Output the [x, y] coordinate of the center of the cell containing the given text.  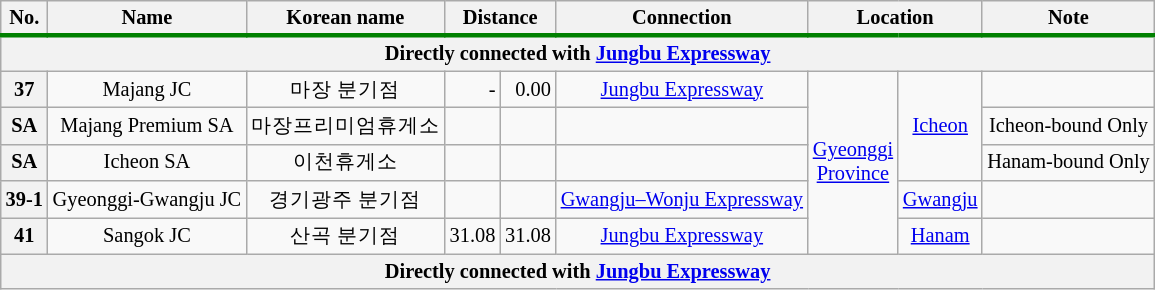
산곡 분기점 [346, 236]
39-1 [24, 200]
마장프리미엄휴게소 [346, 126]
Majang Premium SA [147, 126]
이천휴게소 [346, 162]
Sangok JC [147, 236]
Name [147, 18]
Distance [500, 18]
Icheon [940, 126]
Gwangju [940, 200]
Hanam-bound Only [1068, 162]
Gyeonggi-Gwangju JC [147, 200]
Location [896, 18]
Gyeonggi Province [853, 162]
0.00 [528, 90]
Icheon SA [147, 162]
Gwangju–Wonju Expressway [682, 200]
Icheon-bound Only [1068, 126]
- [473, 90]
Connection [682, 18]
37 [24, 90]
Majang JC [147, 90]
마장 분기점 [346, 90]
Hanam [940, 236]
경기광주 분기점 [346, 200]
Note [1068, 18]
Korean name [346, 18]
No. [24, 18]
41 [24, 236]
